Identify which cell holds the provided text, then report its (X, Y) central coordinate. 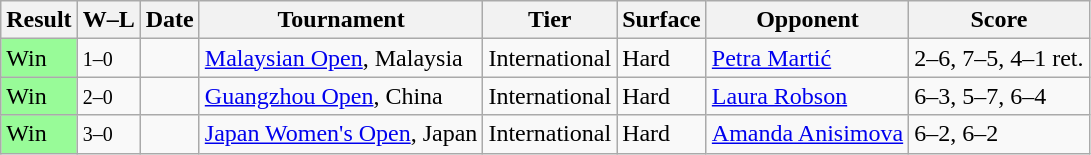
Japan Women's Open, Japan (341, 134)
2–6, 7–5, 4–1 ret. (999, 58)
1–0 (108, 58)
3–0 (108, 134)
Malaysian Open, Malaysia (341, 58)
6–2, 6–2 (999, 134)
2–0 (108, 96)
Tier (550, 20)
W–L (108, 20)
Amanda Anisimova (807, 134)
Surface (662, 20)
Tournament (341, 20)
6–3, 5–7, 6–4 (999, 96)
Score (999, 20)
Guangzhou Open, China (341, 96)
Opponent (807, 20)
Date (170, 20)
Petra Martić (807, 58)
Result (39, 20)
Laura Robson (807, 96)
